From the cell containing the given text, extract its center point as (x, y) coordinate. 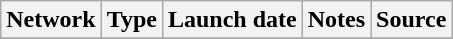
Source (412, 20)
Notes (336, 20)
Network (51, 20)
Type (132, 20)
Launch date (232, 20)
